Return [x, y] of the center of cell containing provided text 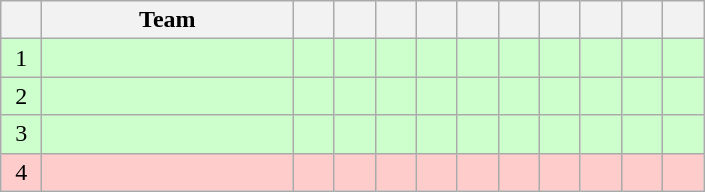
Team [168, 20]
2 [22, 96]
1 [22, 58]
3 [22, 134]
4 [22, 172]
